Locate the cell with the specified text and output its [x, y] center coordinate. 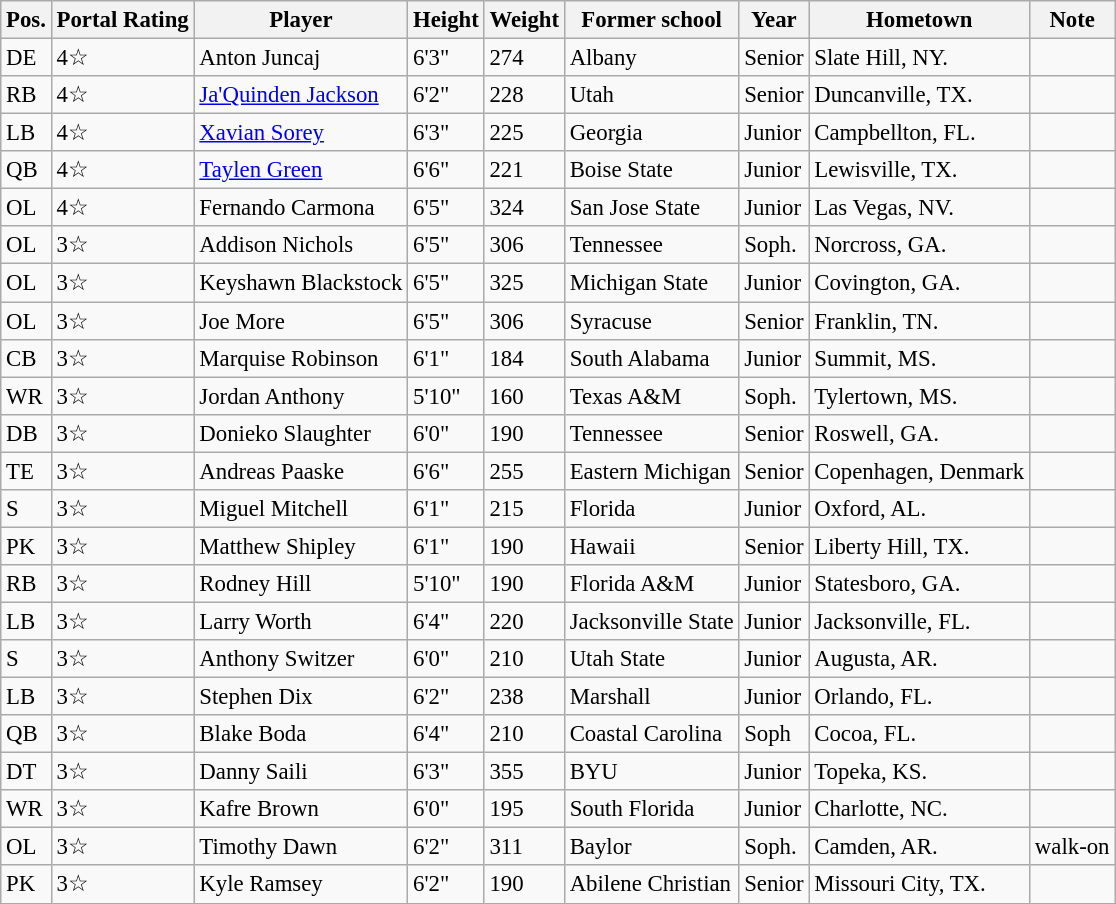
160 [524, 396]
Topeka, KS. [920, 772]
Slate Hill, NY. [920, 58]
Note [1072, 20]
TE [26, 471]
Boise State [651, 170]
220 [524, 621]
Baylor [651, 847]
Former school [651, 20]
Liberty Hill, TX. [920, 546]
274 [524, 58]
Andreas Paaske [301, 471]
Jacksonville, FL. [920, 621]
DB [26, 433]
Oxford, AL. [920, 509]
Norcross, GA. [920, 245]
DT [26, 772]
Keyshawn Blackstock [301, 283]
Player [301, 20]
Pos. [26, 20]
walk-on [1072, 847]
Taylen Green [301, 170]
Timothy Dawn [301, 847]
Anthony Switzer [301, 659]
Larry Worth [301, 621]
355 [524, 772]
Camden, AR. [920, 847]
Joe More [301, 321]
Texas A&M [651, 396]
Xavian Sorey [301, 133]
Eastern Michigan [651, 471]
Jacksonville State [651, 621]
Kafre Brown [301, 809]
324 [524, 208]
Tylertown, MS. [920, 396]
Las Vegas, NV. [920, 208]
Ja'Quinden Jackson [301, 95]
San Jose State [651, 208]
Utah State [651, 659]
Soph [774, 734]
DE [26, 58]
Year [774, 20]
221 [524, 170]
Florida [651, 509]
228 [524, 95]
Marquise Robinson [301, 358]
238 [524, 697]
Rodney Hill [301, 584]
Cocoa, FL. [920, 734]
Hometown [920, 20]
Missouri City, TX. [920, 885]
Orlando, FL. [920, 697]
215 [524, 509]
Weight [524, 20]
225 [524, 133]
Michigan State [651, 283]
Augusta, AR. [920, 659]
Covington, GA. [920, 283]
Hawaii [651, 546]
Donieko Slaughter [301, 433]
Danny Saili [301, 772]
Statesboro, GA. [920, 584]
Marshall [651, 697]
255 [524, 471]
Blake Boda [301, 734]
Fernando Carmona [301, 208]
Portal Rating [122, 20]
Addison Nichols [301, 245]
195 [524, 809]
Utah [651, 95]
Florida A&M [651, 584]
311 [524, 847]
CB [26, 358]
Georgia [651, 133]
Campbellton, FL. [920, 133]
Summit, MS. [920, 358]
Syracuse [651, 321]
Miguel Mitchell [301, 509]
Albany [651, 58]
Charlotte, NC. [920, 809]
Copenhagen, Denmark [920, 471]
Duncanville, TX. [920, 95]
Roswell, GA. [920, 433]
Matthew Shipley [301, 546]
Jordan Anthony [301, 396]
Coastal Carolina [651, 734]
Franklin, TN. [920, 321]
184 [524, 358]
Stephen Dix [301, 697]
325 [524, 283]
Kyle Ramsey [301, 885]
Lewisville, TX. [920, 170]
South Florida [651, 809]
BYU [651, 772]
Height [446, 20]
Anton Juncaj [301, 58]
Abilene Christian [651, 885]
South Alabama [651, 358]
